Capture the cell that displays the provided text and extract its [x, y] central coordinate. 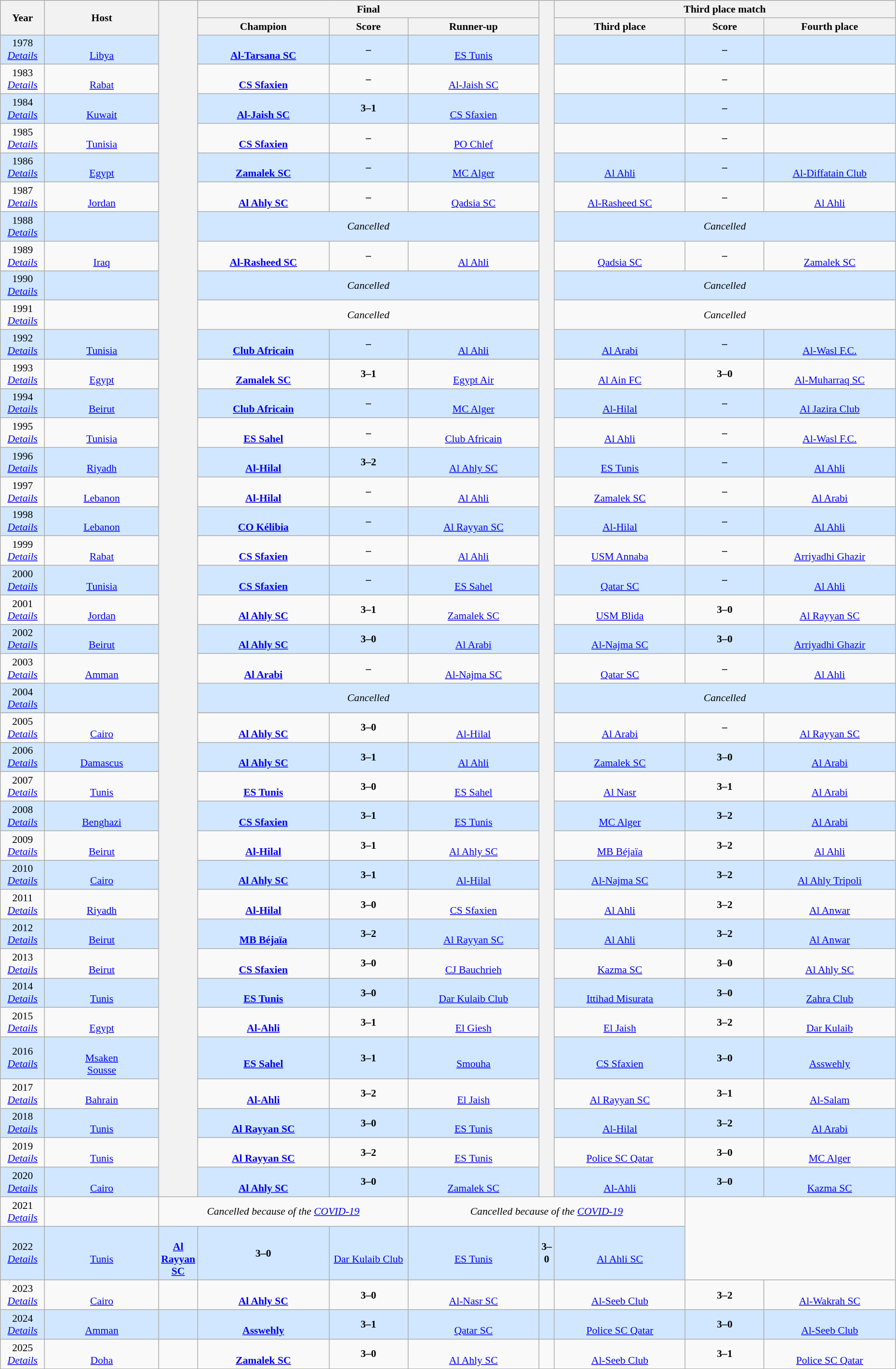
MsakenSousse [102, 1058]
2004Details [23, 698]
USM Blida [620, 610]
Champion [263, 27]
2020Details [23, 1182]
2006Details [23, 757]
Egypt Air [473, 374]
1990Details [23, 285]
1993Details [23, 374]
2000Details [23, 581]
CO Kélibia [263, 521]
2018Details [23, 1123]
Al-Wakrah SC [829, 1295]
Smouha [473, 1058]
2008Details [23, 816]
1986Details [23, 168]
2011Details [23, 905]
Year [23, 17]
1989Details [23, 256]
Libya [102, 49]
Damascus [102, 757]
1997Details [23, 492]
1998Details [23, 521]
1983Details [23, 79]
2024Details [23, 1324]
USM Annaba [620, 551]
Final [368, 9]
Al-Muharraq SC [829, 374]
Al-Nasr SC [473, 1295]
2015Details [23, 1022]
Doha [102, 1354]
Al Ahly Tripoli [829, 875]
2017Details [23, 1094]
2012Details [23, 934]
2014Details [23, 992]
2007Details [23, 787]
Al Nasr [620, 787]
Benghazi [102, 816]
Host [102, 17]
Bahrain [102, 1094]
Al-Tarsana SC [263, 49]
1987Details [23, 197]
2022Details [23, 1253]
2005Details [23, 727]
2023Details [23, 1295]
Al Ain FC [620, 374]
Al-Diffatain Club [829, 168]
1991Details [23, 315]
2009Details [23, 846]
2010Details [23, 875]
El Giesh [473, 1022]
Al-Salam [829, 1094]
Al Ahli SC [620, 1253]
2003Details [23, 668]
2021Details [23, 1211]
1992Details [23, 344]
Fourth place [829, 27]
1978Details [23, 49]
2001Details [23, 610]
2025Details [23, 1354]
1988Details [23, 227]
1984Details [23, 109]
Iraq [102, 256]
1995Details [23, 433]
2019Details [23, 1152]
Al Jazira Club [829, 403]
2013Details [23, 963]
Dar Kulaib [829, 1022]
1996Details [23, 462]
Third place match [725, 9]
1985Details [23, 138]
PO Chlef [473, 138]
1994Details [23, 403]
CJ Bauchrieh [473, 963]
Kuwait [102, 109]
2016Details [23, 1058]
2002Details [23, 639]
Ittihad Misurata [620, 992]
Runner-up [473, 27]
Zahra Club [829, 992]
Third place [620, 27]
1999Details [23, 551]
